Return the [x, y] coordinate for the center point of the cell that contains the specified text.  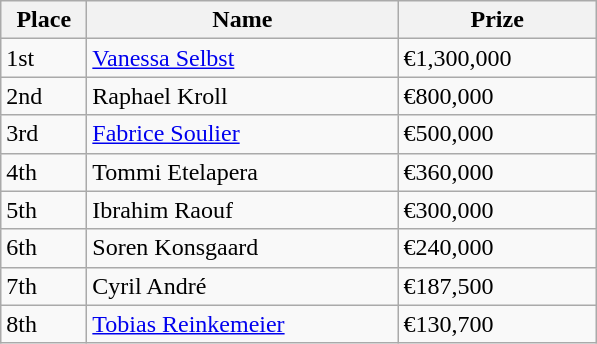
7th [44, 286]
€130,700 [498, 324]
€187,500 [498, 286]
4th [44, 172]
Vanessa Selbst [242, 58]
Cyril André [242, 286]
€500,000 [498, 134]
Tommi Etelapera [242, 172]
5th [44, 210]
Raphael Kroll [242, 96]
Name [242, 20]
€1,300,000 [498, 58]
€240,000 [498, 248]
€300,000 [498, 210]
€360,000 [498, 172]
Soren Konsgaard [242, 248]
8th [44, 324]
Tobias Reinkemeier [242, 324]
3rd [44, 134]
Fabrice Soulier [242, 134]
€800,000 [498, 96]
Prize [498, 20]
Ibrahim Raouf [242, 210]
Place [44, 20]
1st [44, 58]
2nd [44, 96]
6th [44, 248]
